Pinpoint the cell where the given text exists, returning its (X, Y) midpoint coordinate. 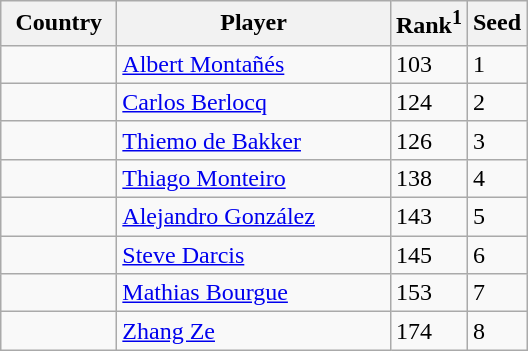
Thiemo de Bakker (254, 140)
Albert Montañés (254, 64)
4 (496, 178)
145 (428, 255)
Zhang Ze (254, 331)
Thiago Monteiro (254, 178)
1 (496, 64)
126 (428, 140)
Seed (496, 24)
Player (254, 24)
Country (59, 24)
7 (496, 293)
153 (428, 293)
174 (428, 331)
124 (428, 102)
Alejandro González (254, 217)
103 (428, 64)
2 (496, 102)
138 (428, 178)
8 (496, 331)
5 (496, 217)
6 (496, 255)
Steve Darcis (254, 255)
Rank1 (428, 24)
Carlos Berlocq (254, 102)
Mathias Bourgue (254, 293)
3 (496, 140)
143 (428, 217)
